Extract the (x, y) coordinate from the center of the cell holding the provided text.  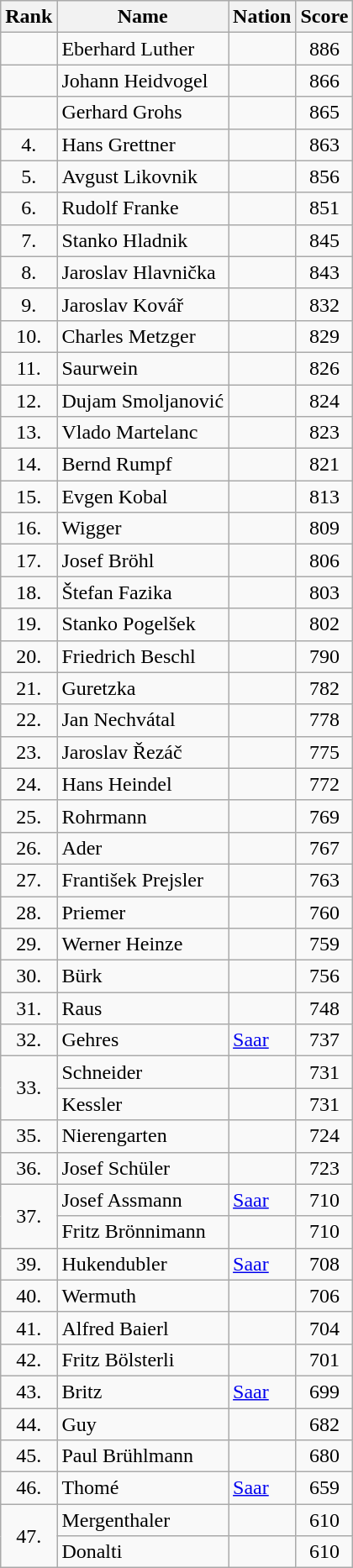
Bürk (143, 976)
13. (29, 433)
Mergenthaler (143, 1520)
821 (324, 465)
756 (324, 976)
Dujam Smoljanović (143, 401)
772 (324, 784)
Josef Assmann (143, 1200)
790 (324, 656)
30. (29, 976)
866 (324, 81)
659 (324, 1488)
865 (324, 113)
760 (324, 912)
Hukendubler (143, 1264)
Alfred Baierl (143, 1328)
Kessler (143, 1104)
10. (29, 336)
769 (324, 816)
35. (29, 1136)
27. (29, 880)
23. (29, 752)
43. (29, 1392)
František Prejsler (143, 880)
Josef Schüler (143, 1168)
Guy (143, 1424)
824 (324, 401)
19. (29, 624)
704 (324, 1328)
Hans Heindel (143, 784)
Josef Bröhl (143, 560)
24. (29, 784)
778 (324, 720)
Johann Heidvogel (143, 81)
724 (324, 1136)
Ader (143, 848)
25. (29, 816)
706 (324, 1296)
Stanko Pogelšek (143, 624)
832 (324, 304)
Jaroslav Řezáč (143, 752)
Rank (29, 17)
Jan Nechvátal (143, 720)
Nation (262, 17)
39. (29, 1264)
26. (29, 848)
748 (324, 1008)
Jaroslav Hlavnička (143, 272)
Fritz Brönnimann (143, 1232)
Britz (143, 1392)
Gehres (143, 1040)
Priemer (143, 912)
763 (324, 880)
46. (29, 1488)
Wigger (143, 529)
21. (29, 688)
Saurwein (143, 368)
Guretzka (143, 688)
Eberhard Luther (143, 49)
Donalti (143, 1552)
Friedrich Beschl (143, 656)
9. (29, 304)
826 (324, 368)
Evgen Kobal (143, 497)
856 (324, 176)
15. (29, 497)
Hans Grettner (143, 145)
41. (29, 1328)
16. (29, 529)
843 (324, 272)
Score (324, 17)
12. (29, 401)
42. (29, 1360)
680 (324, 1456)
813 (324, 497)
Charles Metzger (143, 336)
33. (29, 1088)
29. (29, 944)
Raus (143, 1008)
18. (29, 592)
809 (324, 529)
803 (324, 592)
6. (29, 208)
851 (324, 208)
682 (324, 1424)
701 (324, 1360)
5. (29, 176)
Fritz Bölsterli (143, 1360)
Werner Heinze (143, 944)
Nierengarten (143, 1136)
Gerhard Grohs (143, 113)
Avgust Likovnik (143, 176)
759 (324, 944)
44. (29, 1424)
782 (324, 688)
36. (29, 1168)
Vlado Martelanc (143, 433)
708 (324, 1264)
802 (324, 624)
40. (29, 1296)
Wermuth (143, 1296)
Rohrmann (143, 816)
14. (29, 465)
31. (29, 1008)
28. (29, 912)
Bernd Rumpf (143, 465)
4. (29, 145)
7. (29, 240)
22. (29, 720)
32. (29, 1040)
Name (143, 17)
775 (324, 752)
767 (324, 848)
823 (324, 433)
Thomé (143, 1488)
45. (29, 1456)
829 (324, 336)
17. (29, 560)
723 (324, 1168)
863 (324, 145)
Rudolf Franke (143, 208)
20. (29, 656)
47. (29, 1536)
Schneider (143, 1072)
Stanko Hladnik (143, 240)
Paul Brühlmann (143, 1456)
737 (324, 1040)
886 (324, 49)
8. (29, 272)
Jaroslav Kovář (143, 304)
699 (324, 1392)
806 (324, 560)
845 (324, 240)
Štefan Fazika (143, 592)
37. (29, 1216)
11. (29, 368)
